For the text-containing cell, return its midpoint in (X, Y) coordinate format. 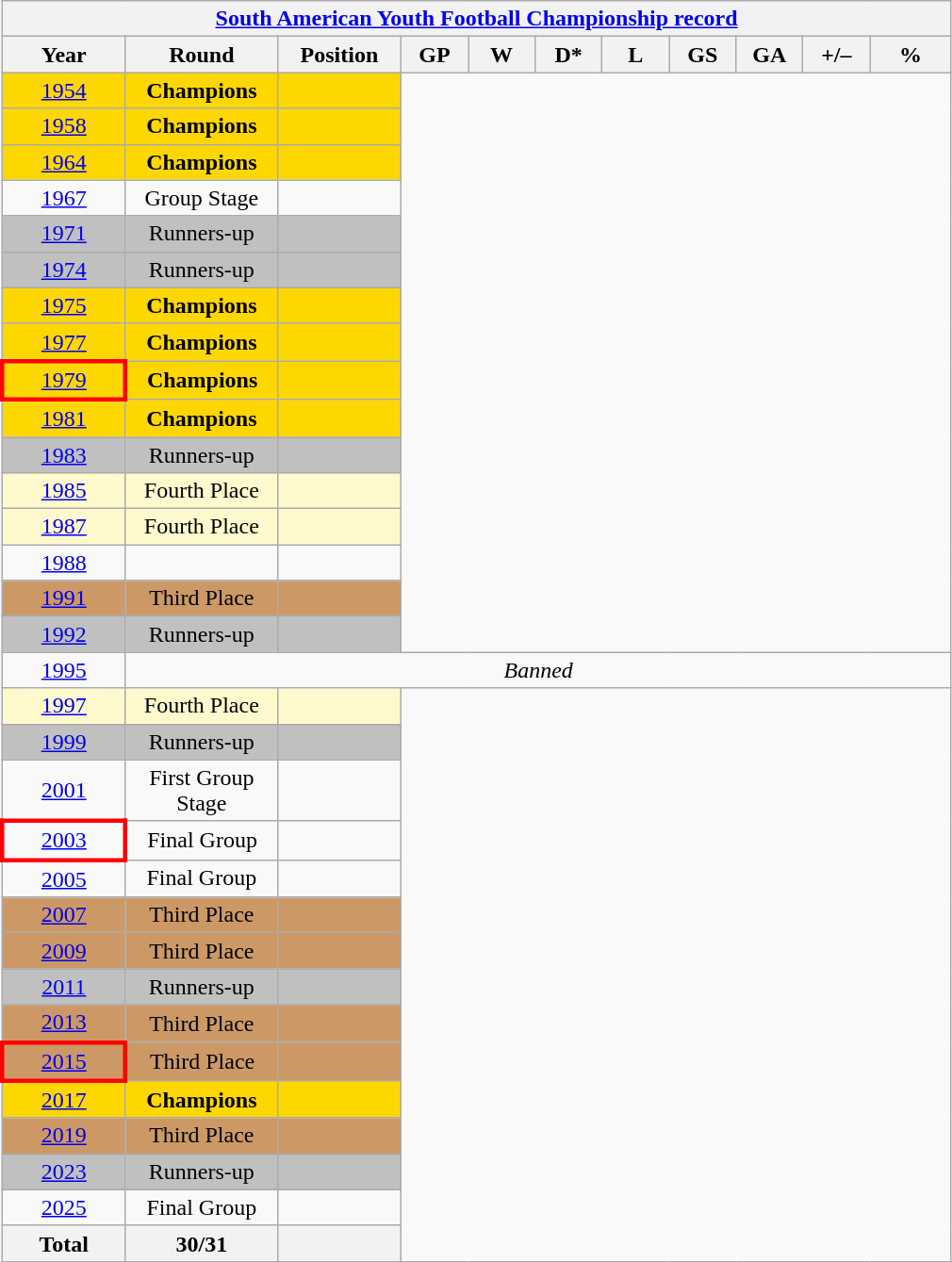
2005 (64, 878)
Position (339, 55)
1981 (64, 418)
GA (769, 55)
1985 (64, 491)
1964 (64, 162)
1958 (64, 126)
1971 (64, 234)
First Group Stage (202, 790)
GS (703, 55)
2001 (64, 790)
1979 (64, 381)
1975 (64, 305)
2015 (64, 1061)
W (501, 55)
2019 (64, 1136)
Round (202, 55)
% (911, 55)
D* (569, 55)
Banned (538, 670)
30/31 (202, 1243)
2003 (64, 841)
Year (64, 55)
2009 (64, 951)
1977 (64, 342)
Total (64, 1243)
+/– (837, 55)
1997 (64, 706)
L (635, 55)
2013 (64, 1024)
1992 (64, 634)
2011 (64, 987)
1991 (64, 598)
2025 (64, 1207)
1988 (64, 563)
2023 (64, 1172)
2007 (64, 915)
South American Youth Football Championship record (477, 19)
1974 (64, 270)
1967 (64, 198)
2017 (64, 1100)
1954 (64, 90)
1987 (64, 527)
1999 (64, 742)
Group Stage (202, 198)
GP (434, 55)
1983 (64, 455)
1995 (64, 670)
